Return [X, Y] of the center of cell containing provided text 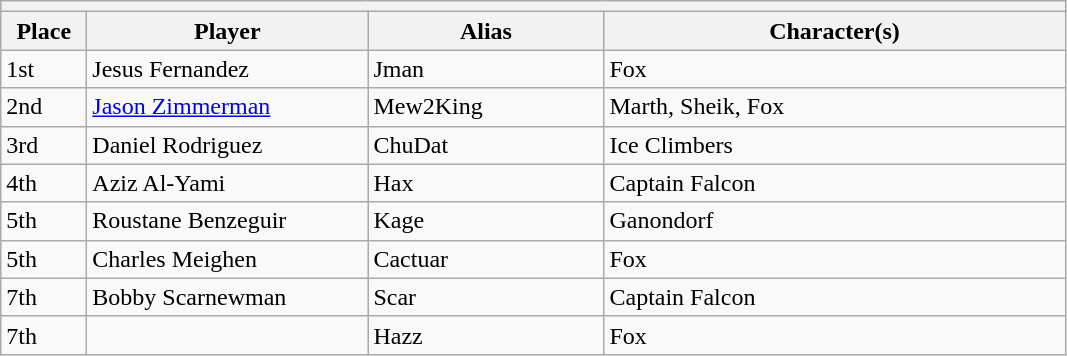
Hax [486, 183]
Jesus Fernandez [228, 69]
2nd [44, 107]
Aziz Al-Yami [228, 183]
Cactuar [486, 259]
Jason Zimmerman [228, 107]
Hazz [486, 335]
Kage [486, 221]
Mew2King [486, 107]
4th [44, 183]
Scar [486, 297]
Character(s) [834, 31]
Jman [486, 69]
Bobby Scarnewman [228, 297]
Alias [486, 31]
Charles Meighen [228, 259]
Player [228, 31]
ChuDat [486, 145]
Roustane Benzeguir [228, 221]
Place [44, 31]
3rd [44, 145]
Ice Climbers [834, 145]
Daniel Rodriguez [228, 145]
1st [44, 69]
Marth, Sheik, Fox [834, 107]
Ganondorf [834, 221]
